From the cell containing the given text, extract its center point as [x, y] coordinate. 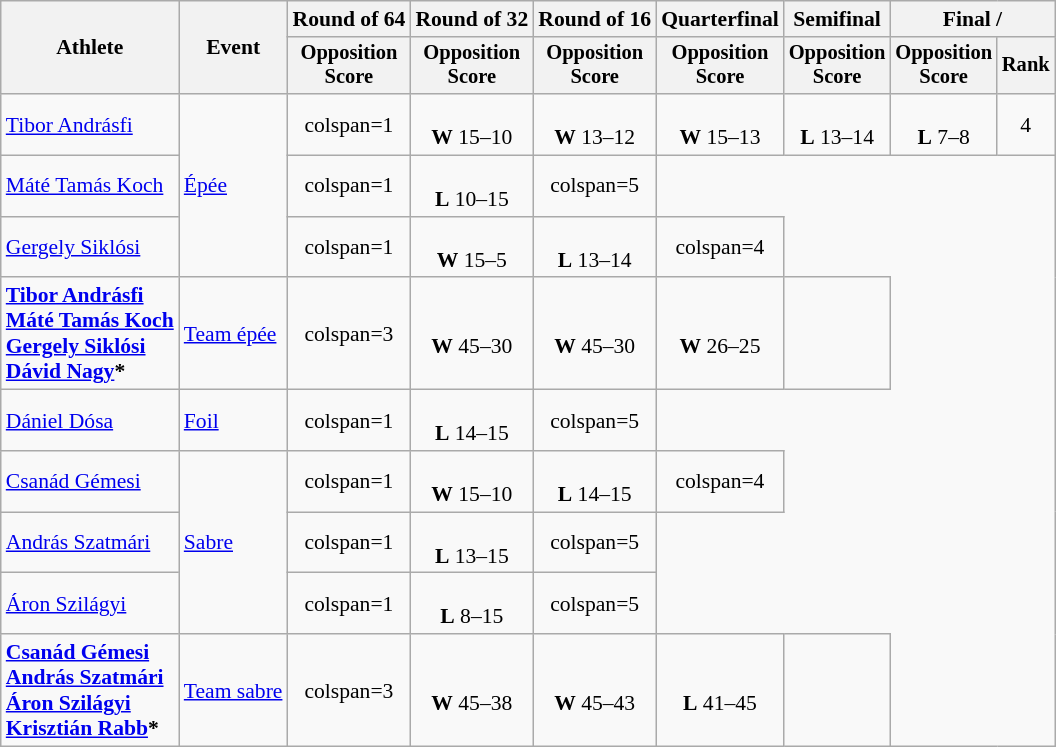
4 [1026, 124]
Tibor AndrásfiMáté Tamás KochGergely SiklósiDávid Nagy* [90, 334]
Foil [234, 420]
L 8–15 [472, 604]
Round of 16 [594, 19]
W 45–43 [594, 690]
L 41–45 [720, 690]
W 15–13 [720, 124]
Athlete [90, 48]
L 10–15 [472, 186]
Gergely Siklósi [90, 248]
Round of 64 [348, 19]
W 26–25 [720, 334]
Round of 32 [472, 19]
Csanád Gémesi [90, 482]
Team sabre [234, 690]
Áron Szilágyi [90, 604]
Quarterfinal [720, 19]
Team épée [234, 334]
Máté Tamás Koch [90, 186]
Tibor Andrásfi [90, 124]
Dániel Dósa [90, 420]
Rank [1026, 66]
Sabre [234, 542]
Final / [972, 19]
Event [234, 48]
W 13–12 [594, 124]
W 45–38 [472, 690]
L 7–8 [944, 124]
Semifinal [838, 19]
Épée [234, 186]
András Szatmári [90, 542]
Csanád GémesiAndrás SzatmáriÁron SzilágyiKrisztián Rabb* [90, 690]
W 15–5 [472, 248]
L 13–15 [472, 542]
